Find where the given text appears and provide that cell's center as [x, y] coordinate. 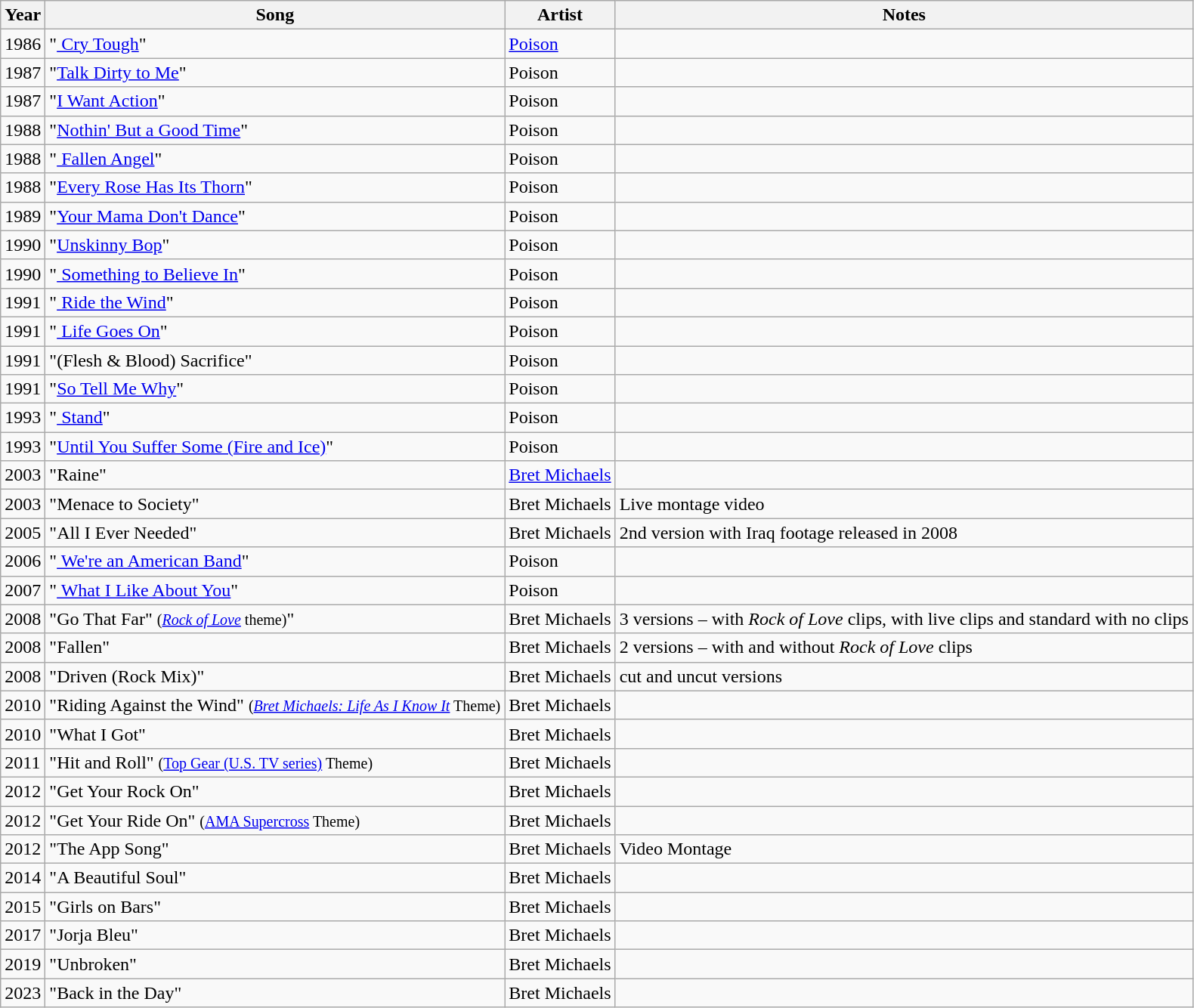
Song [275, 15]
" Life Goes On" [275, 331]
" Stand" [275, 418]
"Fallen" [275, 648]
"Nothin' But a Good Time" [275, 130]
"A Beautiful Soul" [275, 878]
"Riding Against the Wind" (Bret Michaels: Life As I Know It Theme) [275, 705]
Live montage video [904, 504]
Year [23, 15]
" Fallen Angel" [275, 159]
2019 [23, 964]
"Back in the Day" [275, 993]
2014 [23, 878]
3 versions – with Rock of Love clips, with live clips and standard with no clips [904, 619]
"Get Your Rock On" [275, 791]
" Ride the Wind" [275, 302]
Video Montage [904, 849]
"So Tell Me Why" [275, 389]
1989 [23, 216]
"Raine" [275, 475]
2 versions – with and without Rock of Love clips [904, 648]
"Girls on Bars" [275, 907]
2007 [23, 590]
" We're an American Band" [275, 561]
"Go That Far" (Rock of Love theme)" [275, 619]
" Something to Believe In" [275, 274]
2011 [23, 762]
" Cry Tough" [275, 44]
"The App Song" [275, 849]
"Jorja Bleu" [275, 935]
"I Want Action" [275, 101]
"Every Rose Has Its Thorn" [275, 187]
Notes [904, 15]
2005 [23, 533]
"Get Your Ride On" (AMA Supercross Theme) [275, 820]
2023 [23, 993]
1986 [23, 44]
"Unbroken" [275, 964]
cut and uncut versions [904, 676]
2nd version with Iraq footage released in 2008 [904, 533]
2015 [23, 907]
2017 [23, 935]
"(Flesh & Blood) Sacrifice" [275, 360]
"Unskinny Bop" [275, 245]
2006 [23, 561]
"Talk Dirty to Me" [275, 73]
"Menace to Society" [275, 504]
" What I Like About You" [275, 590]
"Hit and Roll" (Top Gear (U.S. TV series) Theme) [275, 762]
"Driven (Rock Mix)" [275, 676]
"Your Mama Don't Dance" [275, 216]
Artist [560, 15]
"Until You Suffer Some (Fire and Ice)" [275, 447]
"All I Ever Needed" [275, 533]
"What I Got" [275, 734]
